Locate the cell with the specified text and output its [x, y] center coordinate. 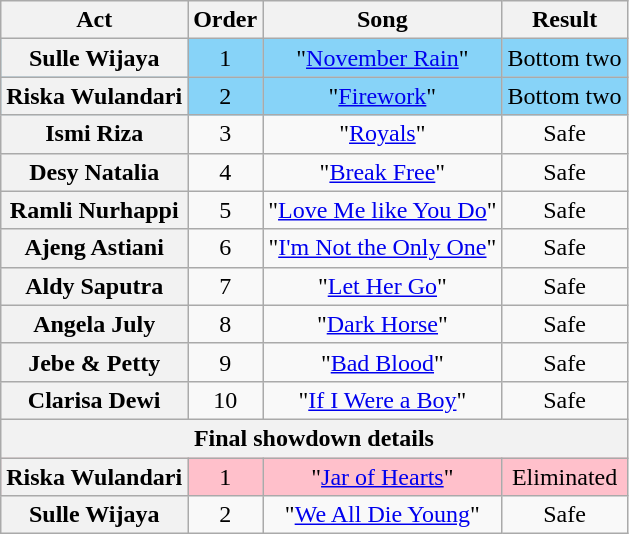
Angela July [94, 324]
"Jar of Hearts" [382, 477]
5 [226, 210]
Ajeng Astiani [94, 248]
"Royals" [382, 134]
Act [94, 20]
Song [382, 20]
"Let Her Go" [382, 286]
8 [226, 324]
"We All Die Young" [382, 515]
Jebe & Petty [94, 362]
Eliminated [564, 477]
Aldy Saputra [94, 286]
6 [226, 248]
"Love Me like You Do" [382, 210]
"Firework" [382, 96]
"I'm Not the Only One" [382, 248]
Order [226, 20]
Ismi Riza [94, 134]
"Break Free" [382, 172]
7 [226, 286]
Clarisa Dewi [94, 400]
Result [564, 20]
"Dark Horse" [382, 324]
Final showdown details [314, 438]
Desy Natalia [94, 172]
"If I Were a Boy" [382, 400]
Ramli Nurhappi [94, 210]
"November Rain" [382, 58]
10 [226, 400]
3 [226, 134]
4 [226, 172]
"Bad Blood" [382, 362]
9 [226, 362]
